For the text-containing cell, return its midpoint in [X, Y] coordinate format. 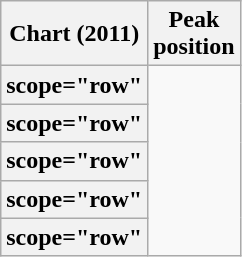
Peakposition [194, 34]
Chart (2011) [74, 34]
